Return the [x, y] coordinate for the center point of the cell that contains the specified text.  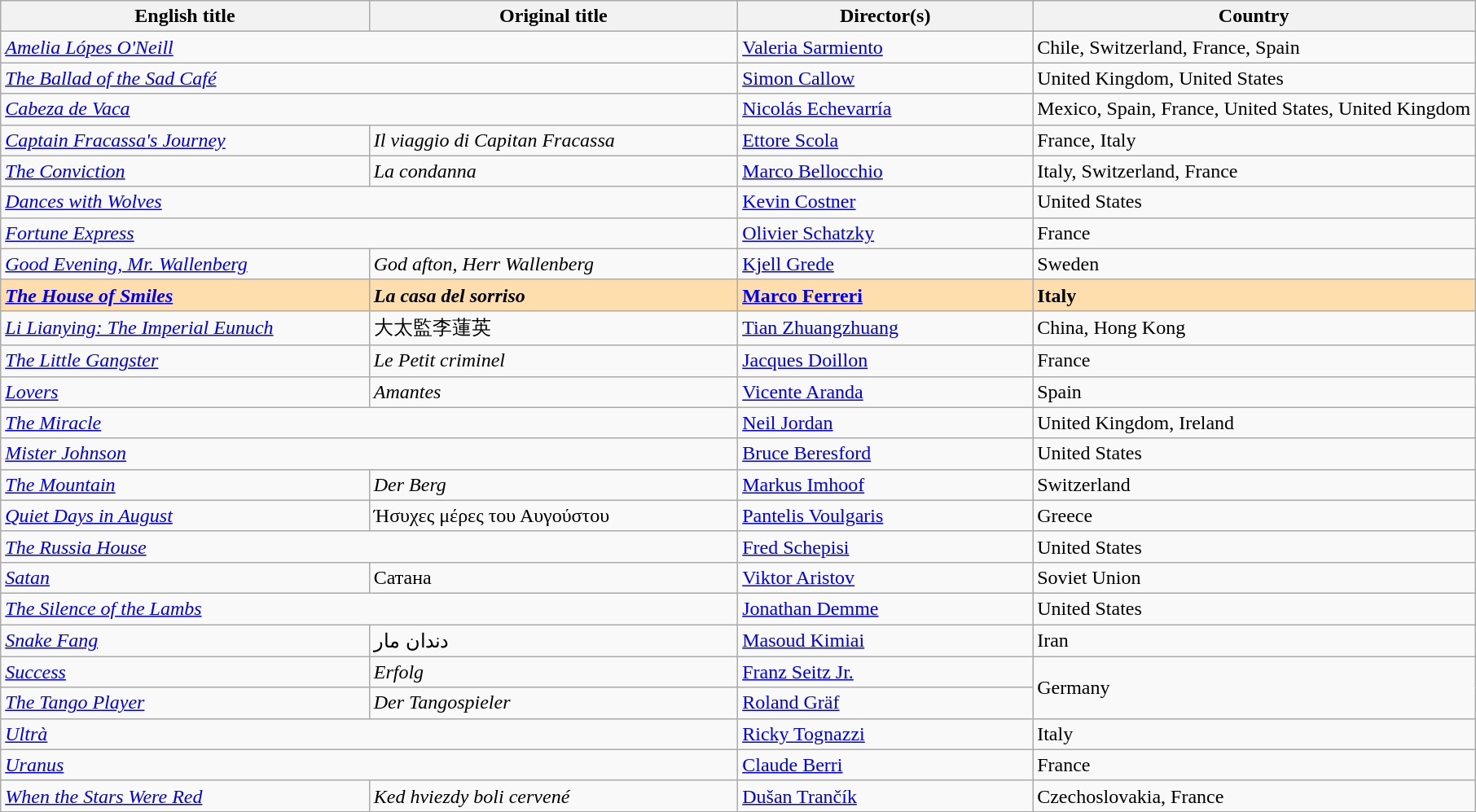
La condanna [553, 171]
Success [185, 672]
دندان مار [553, 640]
Marco Bellocchio [885, 171]
Country [1254, 16]
Roland Gräf [885, 703]
Lovers [185, 392]
Masoud Kimiai [885, 640]
Li Lianying: The Imperial Eunuch [185, 327]
Satan [185, 577]
Nicolás Echevarría [885, 109]
Dances with Wolves [370, 202]
Valeria Sarmiento [885, 47]
La casa del sorriso [553, 295]
Ήσυχες μέρες του Αυγούστου [553, 516]
Markus Imhoof [885, 485]
France, Italy [1254, 140]
Jacques Doillon [885, 361]
The Ballad of the Sad Café [370, 78]
Neil Jordan [885, 423]
English title [185, 16]
Amelia Lópes O'Neill [370, 47]
When the Stars Were Red [185, 796]
Captain Fracassa's Journey [185, 140]
Cabeza de Vaca [370, 109]
Iran [1254, 640]
Simon Callow [885, 78]
Olivier Schatzky [885, 233]
Amantes [553, 392]
Franz Seitz Jr. [885, 672]
Claude Berri [885, 765]
The Tango Player [185, 703]
Erfolg [553, 672]
Soviet Union [1254, 577]
Snake Fang [185, 640]
United Kingdom, United States [1254, 78]
Ricky Tognazzi [885, 734]
Italy, Switzerland, France [1254, 171]
Director(s) [885, 16]
Kjell Grede [885, 264]
Vicente Aranda [885, 392]
The Conviction [185, 171]
Sweden [1254, 264]
Il viaggio di Capitan Fracassa [553, 140]
Viktor Aristov [885, 577]
大太監李蓮英 [553, 327]
Der Berg [553, 485]
The Silence of the Lambs [370, 608]
United Kingdom, Ireland [1254, 423]
Uranus [370, 765]
Fortune Express [370, 233]
Ked hviezdy boli cervené [553, 796]
Greece [1254, 516]
Mister Johnson [370, 454]
Der Tangospieler [553, 703]
Jonathan Demme [885, 608]
The Miracle [370, 423]
The Little Gangster [185, 361]
Ultrà [370, 734]
Fred Schepisi [885, 546]
Dušan Trančík [885, 796]
The Russia House [370, 546]
China, Hong Kong [1254, 327]
Quiet Days in August [185, 516]
Switzerland [1254, 485]
Original title [553, 16]
Le Petit criminel [553, 361]
Germany [1254, 687]
God afton, Herr Wallenberg [553, 264]
Spain [1254, 392]
Chile, Switzerland, France, Spain [1254, 47]
Czechoslovakia, France [1254, 796]
Mexico, Spain, France, United States, United Kingdom [1254, 109]
The House of Smiles [185, 295]
Kevin Costner [885, 202]
Bruce Beresford [885, 454]
The Mountain [185, 485]
Pantelis Voulgaris [885, 516]
Good Evening, Mr. Wallenberg [185, 264]
Ettore Scola [885, 140]
Marco Ferreri [885, 295]
Сатана [553, 577]
Tian Zhuangzhuang [885, 327]
